Search for the cell housing the specified text and yield its [X, Y] center coordinate. 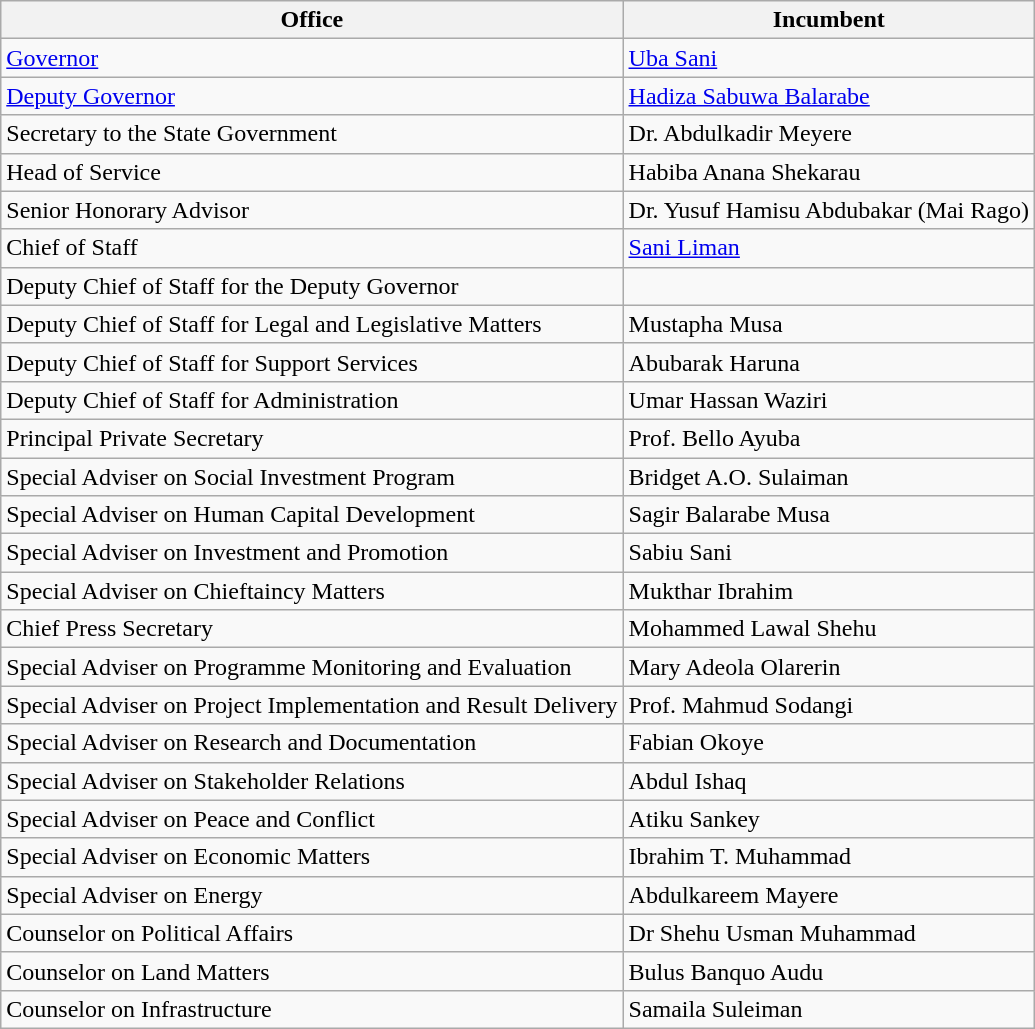
Principal Private Secretary [312, 438]
Special Adviser on Chieftaincy Matters [312, 591]
Dr Shehu Usman Muhammad [828, 933]
Habiba Anana Shekarau [828, 172]
Special Adviser on Project Implementation and Result Delivery [312, 705]
Deputy Chief of Staff for the Deputy Governor [312, 286]
Mary Adeola Olarerin [828, 667]
Special Adviser on Investment and Promotion [312, 553]
Deputy Chief of Staff for Legal and Legislative Matters [312, 324]
Sagir Balarabe Musa [828, 515]
Abdulkareem Mayere [828, 895]
Abdul Ishaq [828, 781]
Prof. Mahmud Sodangi [828, 705]
Head of Service [312, 172]
Chief of Staff [312, 248]
Special Adviser on Economic Matters [312, 857]
Uba Sani [828, 58]
Bulus Banquo Audu [828, 971]
Sani Liman [828, 248]
Incumbent [828, 20]
Atiku Sankey [828, 819]
Abubarak Haruna [828, 362]
Counselor on Infrastructure [312, 1009]
Secretary to the State Government [312, 134]
Sabiu Sani [828, 553]
Special Adviser on Stakeholder Relations [312, 781]
Deputy Governor [312, 96]
Mukthar Ibrahim [828, 591]
Office [312, 20]
Fabian Okoye [828, 743]
Bridget A.O. Sulaiman [828, 477]
Ibrahim T. Muhammad [828, 857]
Special Adviser on Social Investment Program [312, 477]
Dr. Yusuf Hamisu Abdubakar (Mai Rago) [828, 210]
Counselor on Land Matters [312, 971]
Senior Honorary Advisor [312, 210]
Governor [312, 58]
Chief Press Secretary [312, 629]
Samaila Suleiman [828, 1009]
Special Adviser on Research and Documentation [312, 743]
Prof. Bello Ayuba [828, 438]
Counselor on Political Affairs [312, 933]
Mohammed Lawal Shehu [828, 629]
Dr. Abdulkadir Meyere [828, 134]
Special Adviser on Energy [312, 895]
Special Adviser on Peace and Conflict [312, 819]
Hadiza Sabuwa Balarabe [828, 96]
Deputy Chief of Staff for Support Services [312, 362]
Special Adviser on Programme Monitoring and Evaluation [312, 667]
Umar Hassan Waziri [828, 400]
Mustapha Musa [828, 324]
Special Adviser on Human Capital Development [312, 515]
Deputy Chief of Staff for Administration [312, 400]
